Output the (x, y) coordinate of the center of the cell containing the given text.  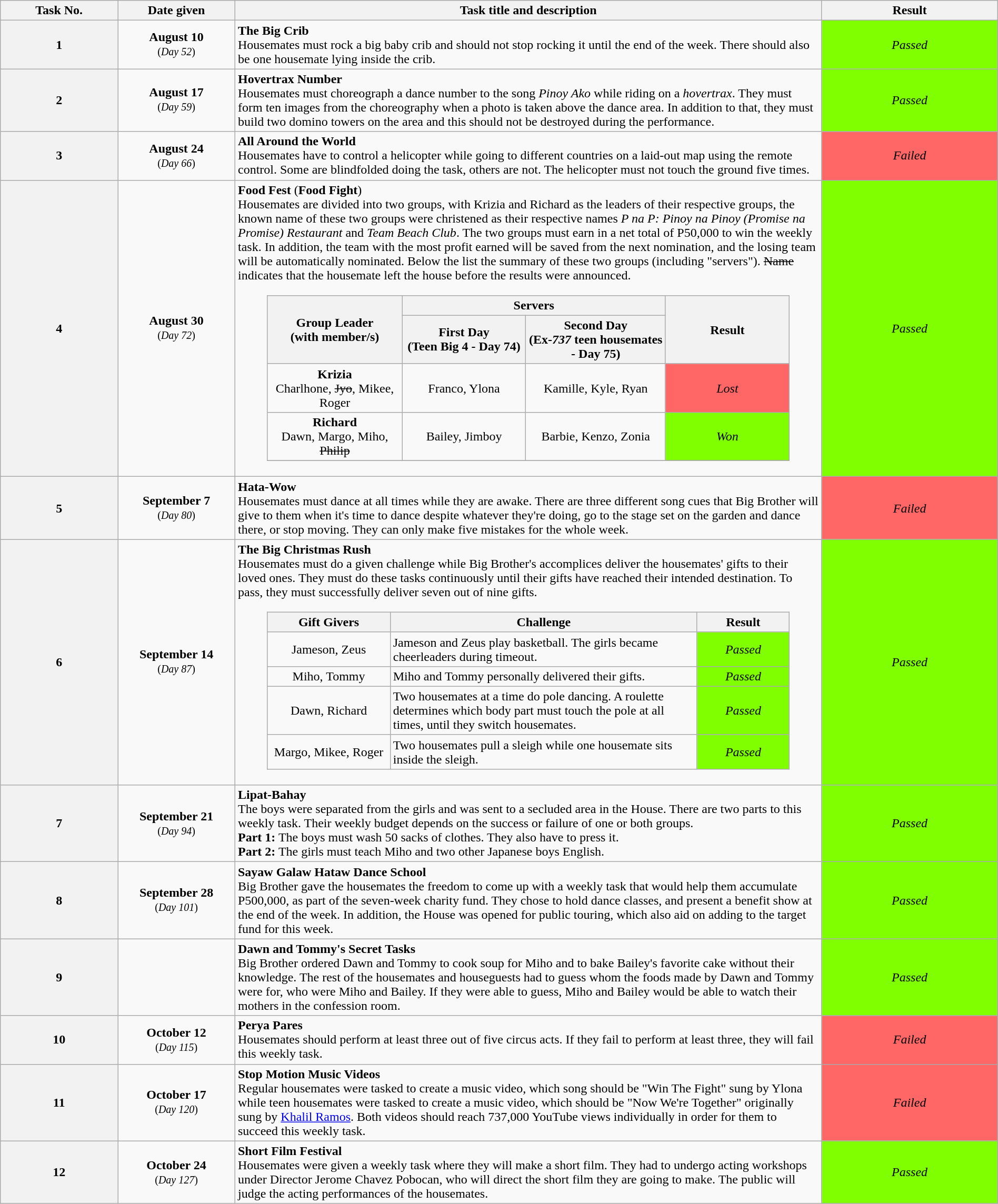
10 (59, 1040)
1 (59, 45)
Servers (534, 305)
September 14(Day 87) (177, 662)
2 (59, 100)
7 (59, 824)
Challenge (543, 622)
Miho, Tommy (328, 676)
August 24(Day 66) (177, 156)
8 (59, 900)
Jameson, Zeus (328, 649)
Jameson and Zeus play basketball. The girls became cheerleaders during timeout. (543, 649)
Two housemates pull a sleigh while one housemate sits inside the sleigh. (543, 751)
Kamille, Kyle, Ryan (596, 388)
Won (727, 436)
Miho and Tommy personally delivered their gifts. (543, 676)
October 24(Day 127) (177, 1172)
Task title and description (528, 11)
Gift Givers (328, 622)
KriziaCharlhone, Jyo, Mikee, Roger (335, 388)
Dawn, Richard (328, 710)
Bailey, Jimboy (464, 436)
5 (59, 508)
Date given (177, 11)
Franco, Ylona (464, 388)
4 (59, 328)
October 12(Day 115) (177, 1040)
3 (59, 156)
September 7(Day 80) (177, 508)
August 30(Day 72) (177, 328)
August 10(Day 52) (177, 45)
October 17(Day 120) (177, 1102)
First Day (Teen Big 4 - Day 74) (464, 339)
September 21(Day 94) (177, 824)
September 28(Day 101) (177, 900)
12 (59, 1172)
9 (59, 977)
Lost (727, 388)
Barbie, Kenzo, Zonia (596, 436)
Task No. (59, 11)
11 (59, 1102)
Group Leader(with member/s) (335, 329)
Second Day (Ex-737 teen housemates - Day 75) (596, 339)
6 (59, 662)
RichardDawn, Margo, Miho, Philip (335, 436)
August 17(Day 59) (177, 100)
Two housemates at a time do pole dancing. A roulette determines which body part must touch the pole at all times, until they switch housemates. (543, 710)
Margo, Mikee, Roger (328, 751)
